Capture the cell that displays the provided text and extract its (X, Y) central coordinate. 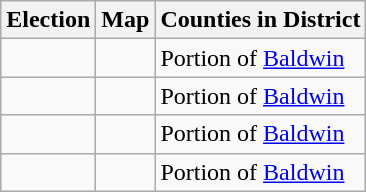
Map (126, 20)
Counties in District (260, 20)
Election (48, 20)
